For the text-containing cell, return its midpoint in [x, y] coordinate format. 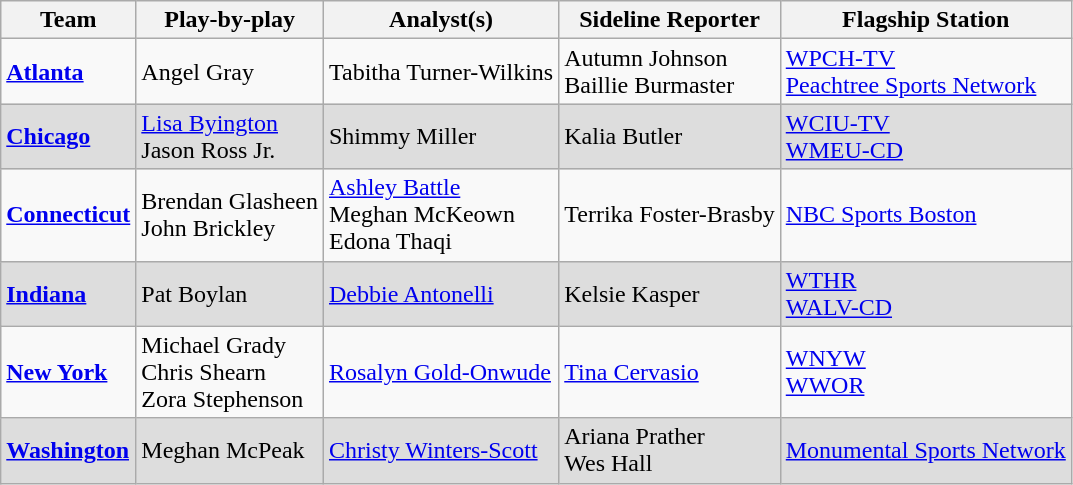
Atlanta [68, 72]
Play-by-play [230, 20]
Ariana PratherWes Hall [670, 450]
Kalia Butler [670, 136]
Connecticut [68, 215]
Christy Winters-Scott [440, 450]
Sideline Reporter [670, 20]
WNYWWWOR [926, 372]
Chicago [68, 136]
New York [68, 372]
Meghan McPeak [230, 450]
WPCH-TVPeachtree Sports Network [926, 72]
NBC Sports Boston [926, 215]
Angel Gray [230, 72]
WCIU-TVWMEU-CD [926, 136]
Indiana [68, 294]
Debbie Antonelli [440, 294]
Tabitha Turner-Wilkins [440, 72]
Rosalyn Gold-Onwude [440, 372]
Pat Boylan [230, 294]
WTHRWALV-CD [926, 294]
Tina Cervasio [670, 372]
Lisa ByingtonJason Ross Jr. [230, 136]
Kelsie Kasper [670, 294]
Monumental Sports Network [926, 450]
Washington [68, 450]
Terrika Foster-Brasby [670, 215]
Team [68, 20]
Shimmy Miller [440, 136]
Flagship Station [926, 20]
Analyst(s) [440, 20]
Autumn JohnsonBaillie Burmaster [670, 72]
Ashley BattleMeghan McKeownEdona Thaqi [440, 215]
Brendan GlasheenJohn Brickley [230, 215]
Michael GradyChris Shearn Zora Stephenson [230, 372]
